For the text-containing cell, return its midpoint in (x, y) coordinate format. 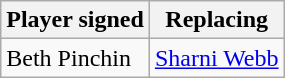
Player signed (76, 20)
Replacing (216, 20)
Sharni Webb (216, 58)
Beth Pinchin (76, 58)
